Provide the (X, Y) coordinate of the cell's center where the given text is located.  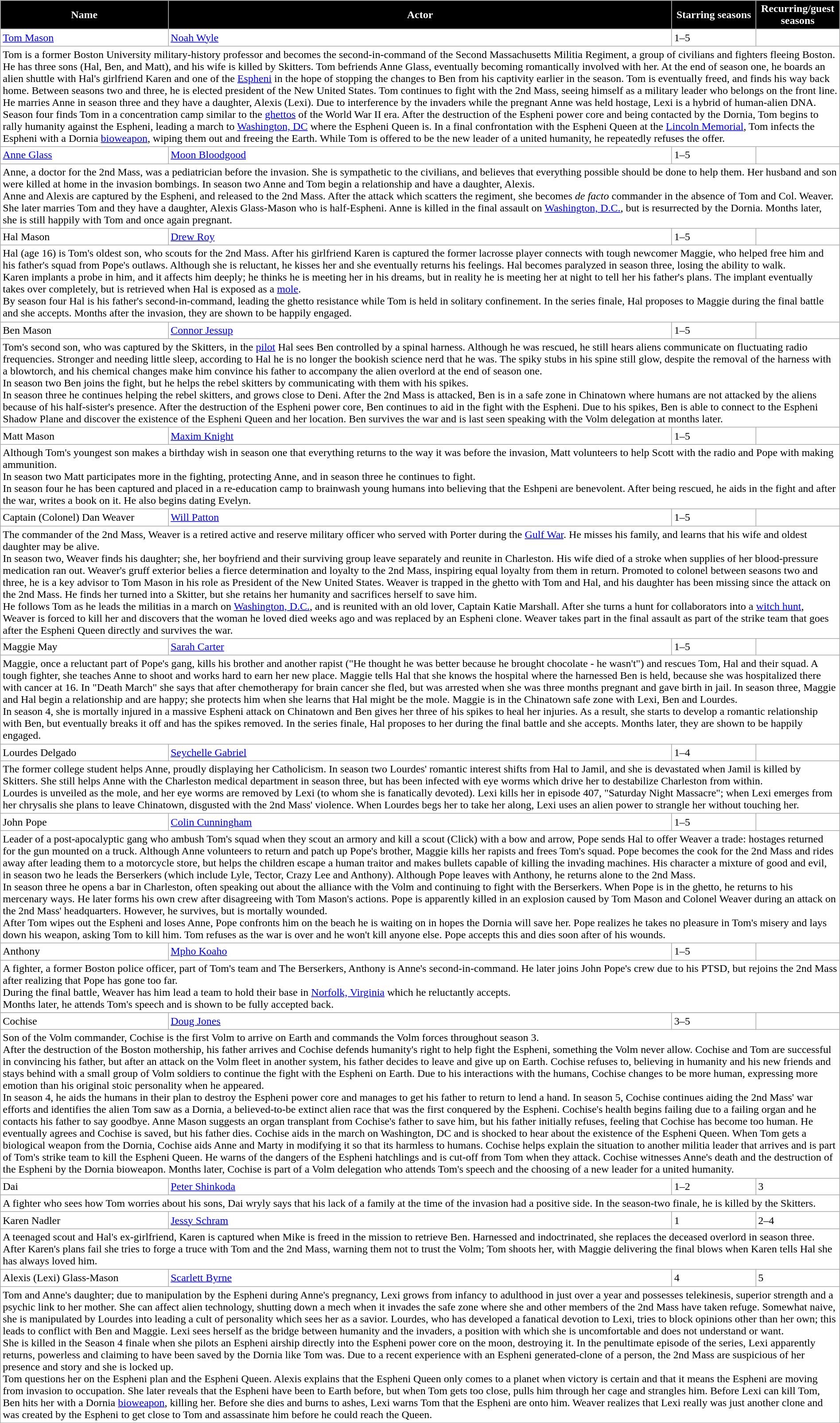
Jessy Schram (420, 1220)
Hal Mason (84, 237)
Will Patton (420, 517)
1 (713, 1220)
Anthony (84, 951)
Drew Roy (420, 237)
Sarah Carter (420, 647)
Recurring/guest seasons (797, 15)
Scarlett Byrne (420, 1278)
1–4 (713, 752)
Maggie May (84, 647)
Dai (84, 1186)
Ben Mason (84, 330)
5 (797, 1278)
Peter Shinkoda (420, 1186)
Connor Jessup (420, 330)
Mpho Koaho (420, 951)
Starring seasons (713, 15)
Karen Nadler (84, 1220)
3–5 (713, 1021)
Colin Cunningham (420, 822)
1–2 (713, 1186)
2–4 (797, 1220)
4 (713, 1278)
Alexis (Lexi) Glass-Mason (84, 1278)
Actor (420, 15)
John Pope (84, 822)
Name (84, 15)
Maxim Knight (420, 436)
Noah Wyle (420, 38)
Captain (Colonel) Dan Weaver (84, 517)
Lourdes Delgado (84, 752)
Tom Mason (84, 38)
Anne Glass (84, 155)
Seychelle Gabriel (420, 752)
Matt Mason (84, 436)
Cochise (84, 1021)
Doug Jones (420, 1021)
3 (797, 1186)
Moon Bloodgood (420, 155)
